Return (X, Y) of the center of cell containing provided text 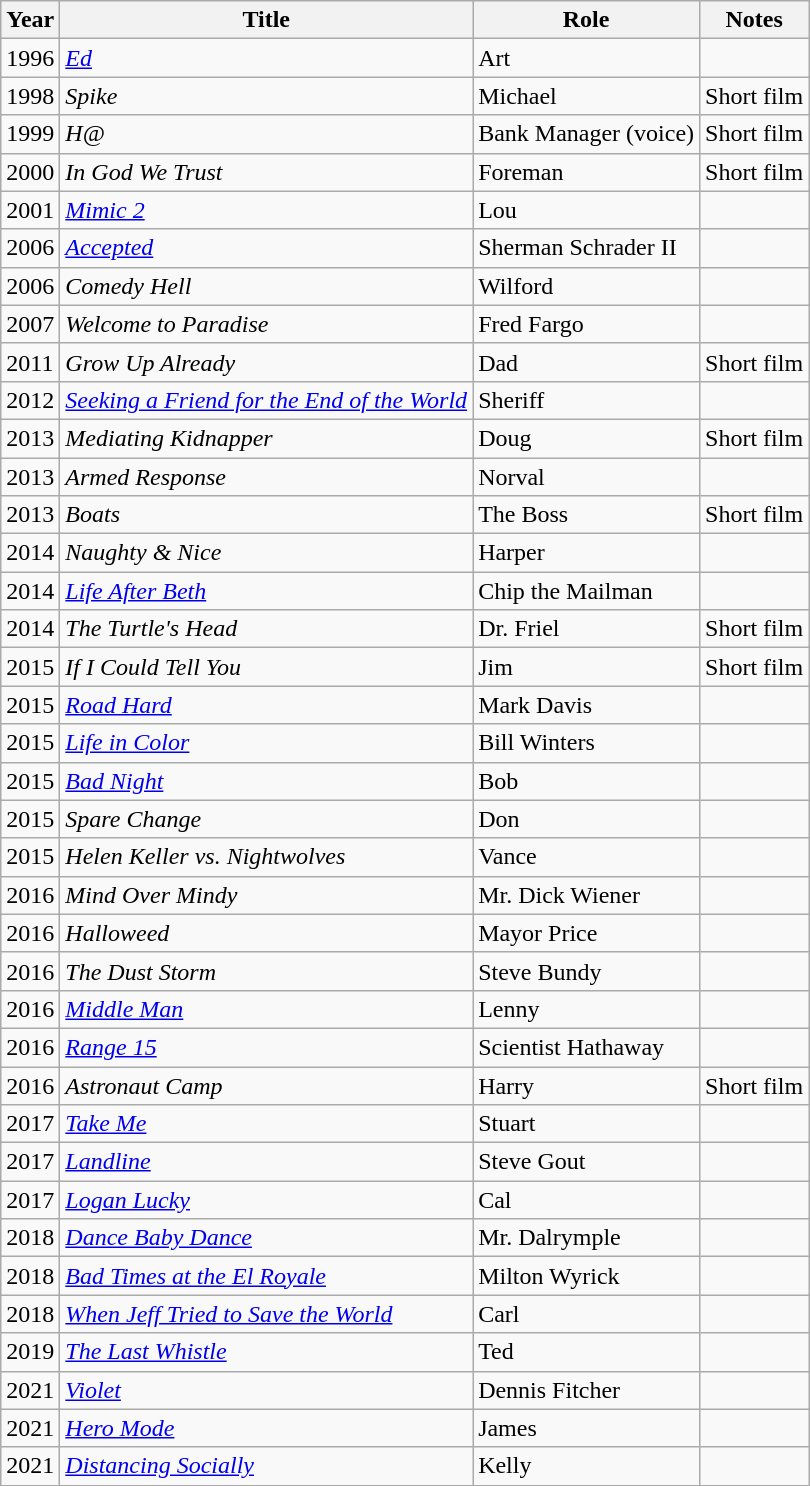
Dennis Fitcher (586, 1390)
Mind Over Mindy (266, 895)
Milton Wyrick (586, 1276)
Road Hard (266, 705)
Notes (754, 20)
Fred Fargo (586, 324)
Harry (586, 1085)
Kelly (586, 1466)
Chip the Mailman (586, 591)
Distancing Socially (266, 1466)
Michael (586, 96)
Halloweed (266, 933)
Scientist Hathaway (586, 1047)
1999 (30, 134)
Seeking a Friend for the End of the World (266, 400)
Welcome to Paradise (266, 324)
Spare Change (266, 819)
Steve Bundy (586, 971)
Astronaut Camp (266, 1085)
Boats (266, 515)
Dance Baby Dance (266, 1238)
Sheriff (586, 400)
Landline (266, 1162)
Lou (586, 210)
Bank Manager (voice) (586, 134)
2007 (30, 324)
In God We Trust (266, 172)
2012 (30, 400)
Mediating Kidnapper (266, 438)
Helen Keller vs. Nightwolves (266, 857)
Life After Beth (266, 591)
Jim (586, 667)
Harper (586, 553)
Don (586, 819)
Carl (586, 1314)
Title (266, 20)
Accepted (266, 248)
The Last Whistle (266, 1352)
Steve Gout (586, 1162)
Mimic 2 (266, 210)
Violet (266, 1390)
Logan Lucky (266, 1200)
Bad Times at the El Royale (266, 1276)
Lenny (586, 1009)
1998 (30, 96)
Stuart (586, 1124)
Dad (586, 362)
Mr. Dalrymple (586, 1238)
If I Could Tell You (266, 667)
Sherman Schrader II (586, 248)
Ed (266, 58)
1996 (30, 58)
Dr. Friel (586, 629)
Norval (586, 477)
Bad Night (266, 781)
Armed Response (266, 477)
Mayor Price (586, 933)
Bob (586, 781)
Ted (586, 1352)
Vance (586, 857)
Doug (586, 438)
2011 (30, 362)
Naughty & Nice (266, 553)
Range 15 (266, 1047)
Foreman (586, 172)
Year (30, 20)
When Jeff Tried to Save the World (266, 1314)
Mark Davis (586, 705)
2001 (30, 210)
H@ (266, 134)
Mr. Dick Wiener (586, 895)
2000 (30, 172)
Spike (266, 96)
The Dust Storm (266, 971)
James (586, 1428)
2019 (30, 1352)
Wilford (586, 286)
Life in Color (266, 743)
Bill Winters (586, 743)
The Turtle's Head (266, 629)
Cal (586, 1200)
Comedy Hell (266, 286)
Role (586, 20)
Middle Man (266, 1009)
Hero Mode (266, 1428)
Take Me (266, 1124)
Grow Up Already (266, 362)
The Boss (586, 515)
Art (586, 58)
